Find where the given text appears and provide that cell's center as [x, y] coordinate. 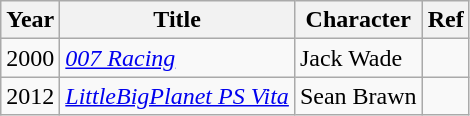
Character [358, 20]
LittleBigPlanet PS Vita [178, 96]
Title [178, 20]
Jack Wade [358, 58]
2012 [30, 96]
Sean Brawn [358, 96]
Ref [446, 20]
007 Racing [178, 58]
2000 [30, 58]
Year [30, 20]
